Detect which cell encompasses the target text, then output its [x, y] center coordinate. 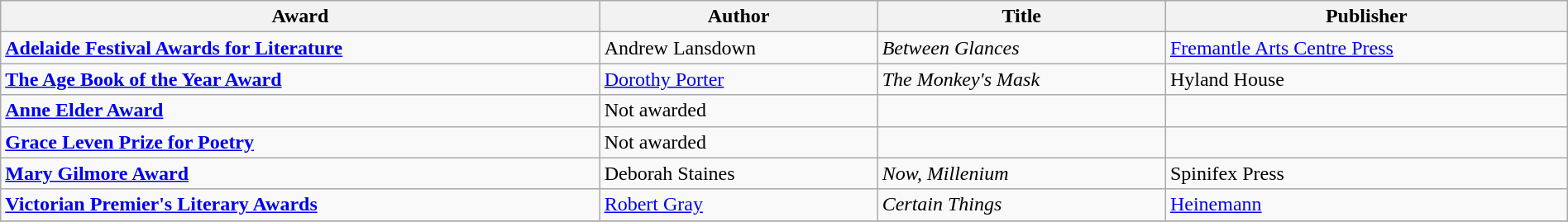
Andrew Lansdown [739, 48]
Between Glances [1021, 48]
Author [739, 17]
Grace Leven Prize for Poetry [300, 142]
Robert Gray [739, 205]
Adelaide Festival Awards for Literature [300, 48]
Heinemann [1366, 205]
Title [1021, 17]
Spinifex Press [1366, 173]
Publisher [1366, 17]
The Age Book of the Year Award [300, 79]
Mary Gilmore Award [300, 173]
Victorian Premier's Literary Awards [300, 205]
Award [300, 17]
Anne Elder Award [300, 111]
The Monkey's Mask [1021, 79]
Now, Millenium [1021, 173]
Certain Things [1021, 205]
Fremantle Arts Centre Press [1366, 48]
Deborah Staines [739, 173]
Hyland House [1366, 79]
Dorothy Porter [739, 79]
